Pinpoint the cell where the given text exists, returning its [x, y] midpoint coordinate. 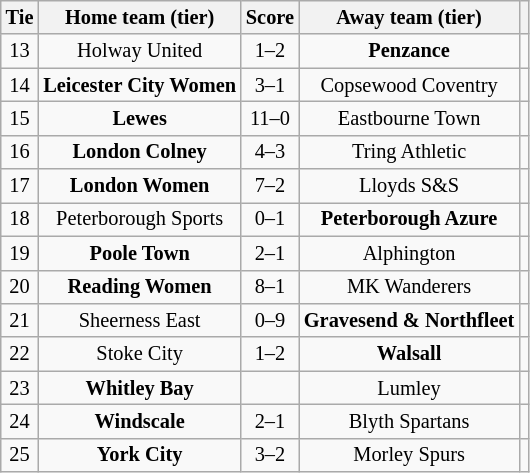
Gravesend & Northfleet [409, 320]
21 [20, 320]
18 [20, 219]
22 [20, 354]
11–0 [270, 118]
20 [20, 287]
3–2 [270, 455]
Poole Town [140, 253]
8–1 [270, 287]
London Women [140, 186]
4–3 [270, 152]
Leicester City Women [140, 85]
Peterborough Sports [140, 219]
Blyth Spartans [409, 421]
0–1 [270, 219]
24 [20, 421]
Windscale [140, 421]
Holway United [140, 51]
3–1 [270, 85]
0–9 [270, 320]
19 [20, 253]
Sheerness East [140, 320]
Eastbourne Town [409, 118]
York City [140, 455]
Away team (tier) [409, 17]
13 [20, 51]
Peterborough Azure [409, 219]
Stoke City [140, 354]
Reading Women [140, 287]
Home team (tier) [140, 17]
Tie [20, 17]
16 [20, 152]
Lloyds S&S [409, 186]
Morley Spurs [409, 455]
23 [20, 388]
MK Wanderers [409, 287]
Lewes [140, 118]
7–2 [270, 186]
Whitley Bay [140, 388]
14 [20, 85]
Score [270, 17]
London Colney [140, 152]
Tring Athletic [409, 152]
Penzance [409, 51]
Alphington [409, 253]
Walsall [409, 354]
Copsewood Coventry [409, 85]
Lumley [409, 388]
25 [20, 455]
15 [20, 118]
17 [20, 186]
